Capture the cell that displays the provided text and extract its (x, y) central coordinate. 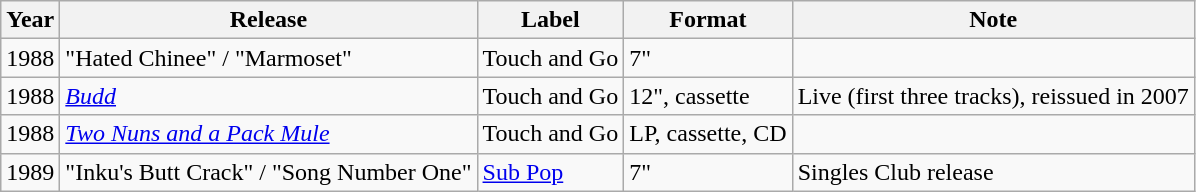
Budd (268, 96)
Sub Pop (550, 172)
Format (708, 20)
Label (550, 20)
Release (268, 20)
12", cassette (708, 96)
Note (993, 20)
"Hated Chinee" / "Marmoset" (268, 58)
Live (first three tracks), reissued in 2007 (993, 96)
Singles Club release (993, 172)
"Inku's Butt Crack" / "Song Number One" (268, 172)
Year (30, 20)
LP, cassette, CD (708, 134)
1989 (30, 172)
Two Nuns and a Pack Mule (268, 134)
